Output the (X, Y) coordinate of the center of the cell containing the given text.  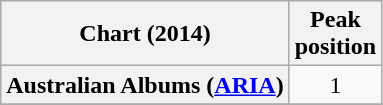
Australian Albums (ARIA) (145, 85)
1 (335, 85)
Chart (2014) (145, 34)
Peakposition (335, 34)
